Locate the cell with the specified text and output its [x, y] center coordinate. 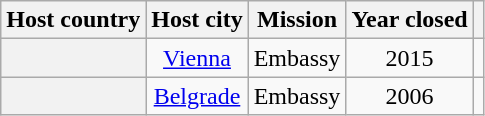
Vienna [197, 58]
Host country [74, 20]
2006 [410, 96]
Belgrade [197, 96]
Mission [297, 20]
Host city [197, 20]
2015 [410, 58]
Year closed [410, 20]
